Return the [x, y] coordinate for the center point of the cell that contains the specified text.  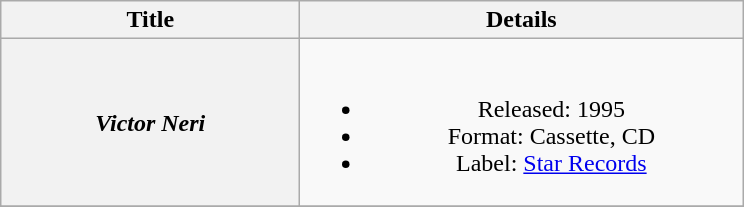
Title [150, 20]
Victor Neri [150, 122]
Released: 1995Format: Cassette, CDLabel: Star Records [522, 122]
Details [522, 20]
